Provide the [x, y] coordinate of the cell's center where the given text is located.  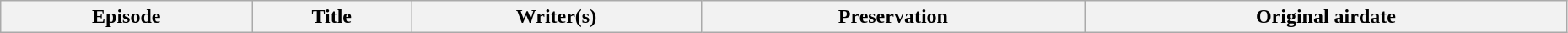
Episode [127, 17]
Writer(s) [557, 17]
Original airdate [1326, 17]
Preservation [892, 17]
Title [332, 17]
